Return the (X, Y) coordinate for the center point of the cell that contains the specified text.  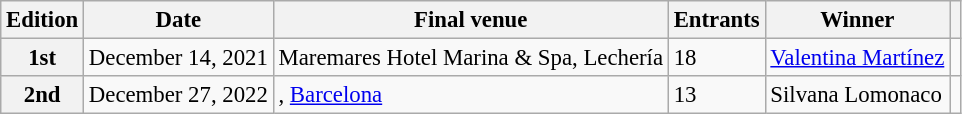
December 14, 2021 (179, 58)
Valentina Martínez (858, 58)
Edition (42, 20)
1st (42, 58)
Winner (858, 20)
13 (716, 95)
2nd (42, 95)
Maremares Hotel Marina & Spa, Lechería (470, 58)
Date (179, 20)
18 (716, 58)
Silvana Lomonaco (858, 95)
Entrants (716, 20)
December 27, 2022 (179, 95)
, Barcelona (470, 95)
Final venue (470, 20)
